Determine the [x, y] coordinate at the center of the cell enclosing the given text.  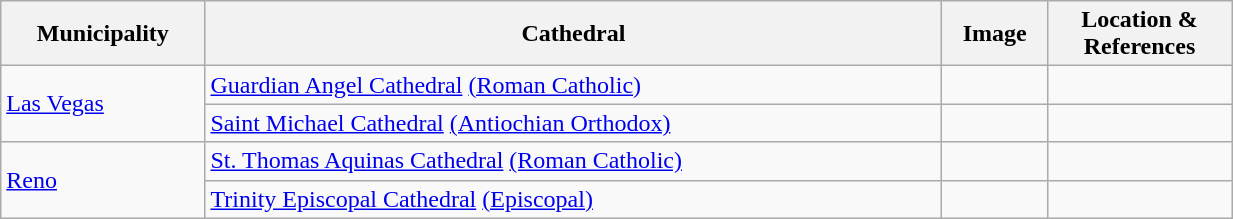
Location & References [1139, 34]
Guardian Angel Cathedral (Roman Catholic) [574, 85]
Municipality [103, 34]
St. Thomas Aquinas Cathedral (Roman Catholic) [574, 161]
Las Vegas [103, 104]
Cathedral [574, 34]
Saint Michael Cathedral (Antiochian Orthodox) [574, 123]
Image [995, 34]
Trinity Episcopal Cathedral (Episcopal) [574, 199]
Reno [103, 180]
